Capture the cell that displays the provided text and extract its (X, Y) central coordinate. 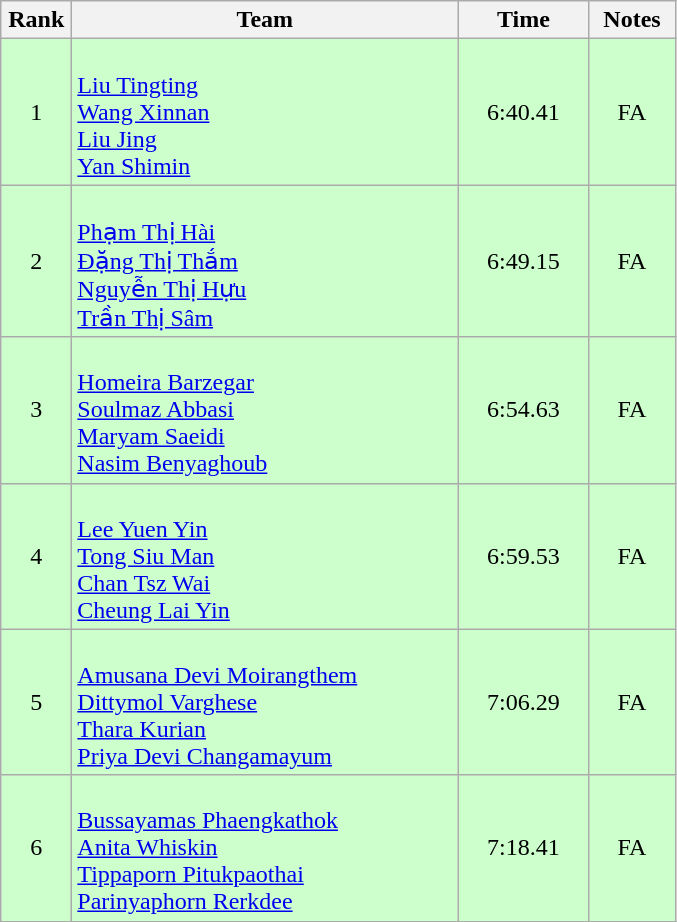
Homeira BarzegarSoulmaz AbbasiMaryam SaeidiNasim Benyaghoub (265, 410)
Phạm Thị HàiĐặng Thị ThắmNguyễn Thị HựuTrần Thị Sâm (265, 261)
6:59.53 (524, 556)
6:54.63 (524, 410)
3 (36, 410)
1 (36, 112)
Lee Yuen YinTong Siu ManChan Tsz WaiCheung Lai Yin (265, 556)
4 (36, 556)
Liu TingtingWang XinnanLiu JingYan Shimin (265, 112)
6 (36, 848)
5 (36, 702)
Rank (36, 20)
7:18.41 (524, 848)
7:06.29 (524, 702)
Bussayamas PhaengkathokAnita WhiskinTippaporn PitukpaothaiParinyaphorn Rerkdee (265, 848)
Amusana Devi MoirangthemDittymol VargheseThara KurianPriya Devi Changamayum (265, 702)
6:40.41 (524, 112)
Team (265, 20)
Time (524, 20)
Notes (632, 20)
2 (36, 261)
6:49.15 (524, 261)
